For the text-containing cell, return its midpoint in [x, y] coordinate format. 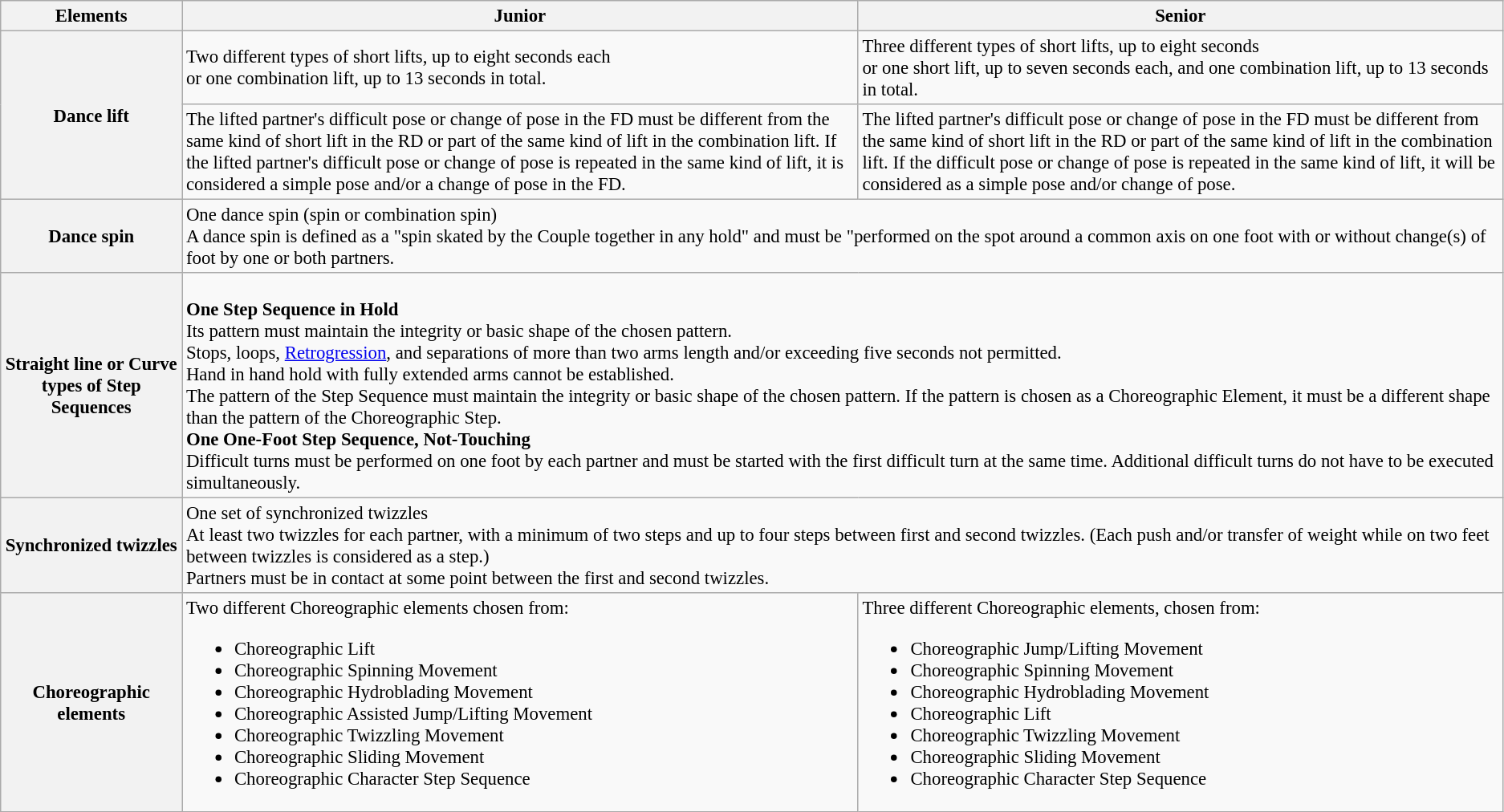
Senior [1180, 16]
Two different types of short lifts, up to eight seconds eachor one combination lift, up to 13 seconds in total. [520, 68]
Elements [91, 16]
Dance spin [91, 237]
Choreographic elements [91, 703]
Synchronized twizzles [91, 546]
Straight line or Curve types of Step Sequences [91, 385]
Junior [520, 16]
Dance lift [91, 116]
